Search for the cell housing the specified text and yield its [X, Y] center coordinate. 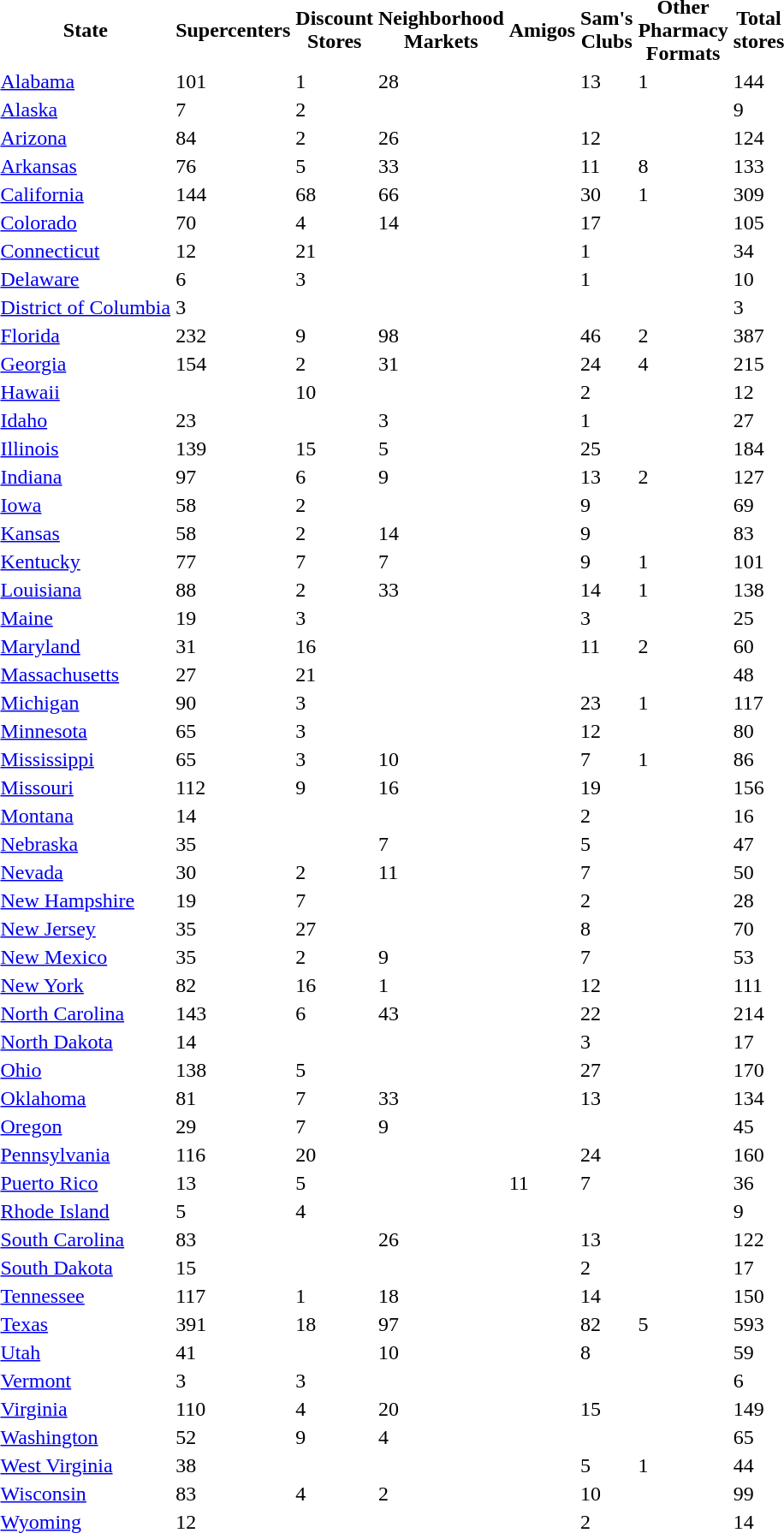
117 [233, 1296]
22 [607, 1013]
25 [607, 449]
98 [442, 336]
232 [233, 336]
43 [442, 1013]
70 [233, 223]
52 [233, 1437]
112 [233, 787]
88 [233, 590]
101 [233, 81]
76 [233, 166]
90 [233, 703]
144 [233, 194]
66 [442, 194]
110 [233, 1409]
38 [233, 1465]
116 [233, 1155]
143 [233, 1013]
41 [233, 1352]
138 [233, 1070]
28 [442, 81]
46 [607, 336]
29 [233, 1126]
84 [233, 138]
154 [233, 364]
68 [335, 194]
17 [607, 223]
81 [233, 1098]
139 [233, 449]
391 [233, 1324]
77 [233, 562]
